Capture the cell that displays the provided text and extract its (X, Y) central coordinate. 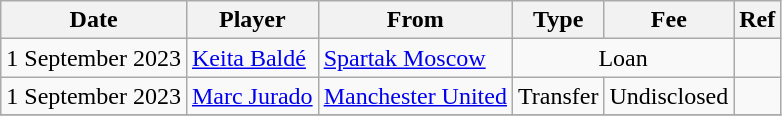
Spartak Moscow (415, 58)
From (415, 20)
Loan (622, 58)
Keita Baldé (252, 58)
Ref (758, 20)
Player (252, 20)
Undisclosed (669, 96)
Fee (669, 20)
Marc Jurado (252, 96)
Transfer (558, 96)
Type (558, 20)
Date (94, 20)
Manchester United (415, 96)
